Locate the cell with the specified text and output its [x, y] center coordinate. 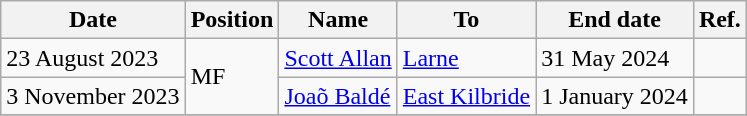
3 November 2023 [93, 96]
23 August 2023 [93, 58]
31 May 2024 [615, 58]
End date [615, 20]
Ref. [720, 20]
To [466, 20]
Larne [466, 58]
Position [232, 20]
Scott Allan [338, 58]
1 January 2024 [615, 96]
Date [93, 20]
Name [338, 20]
MF [232, 77]
East Kilbride [466, 96]
Joaõ Baldé [338, 96]
